Scan for the cell matching the given text and deliver its [x, y] coordinate at center. 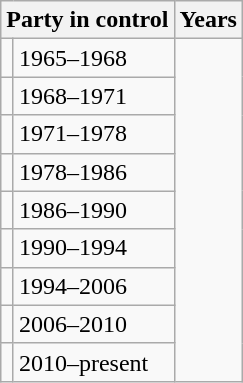
1971–1978 [94, 134]
1990–1994 [94, 248]
2010–present [94, 362]
Years [208, 20]
1965–1968 [94, 58]
2006–2010 [94, 324]
Party in control [88, 20]
1986–1990 [94, 210]
1968–1971 [94, 96]
1978–1986 [94, 172]
1994–2006 [94, 286]
